Search for the cell housing the specified text and yield its [x, y] center coordinate. 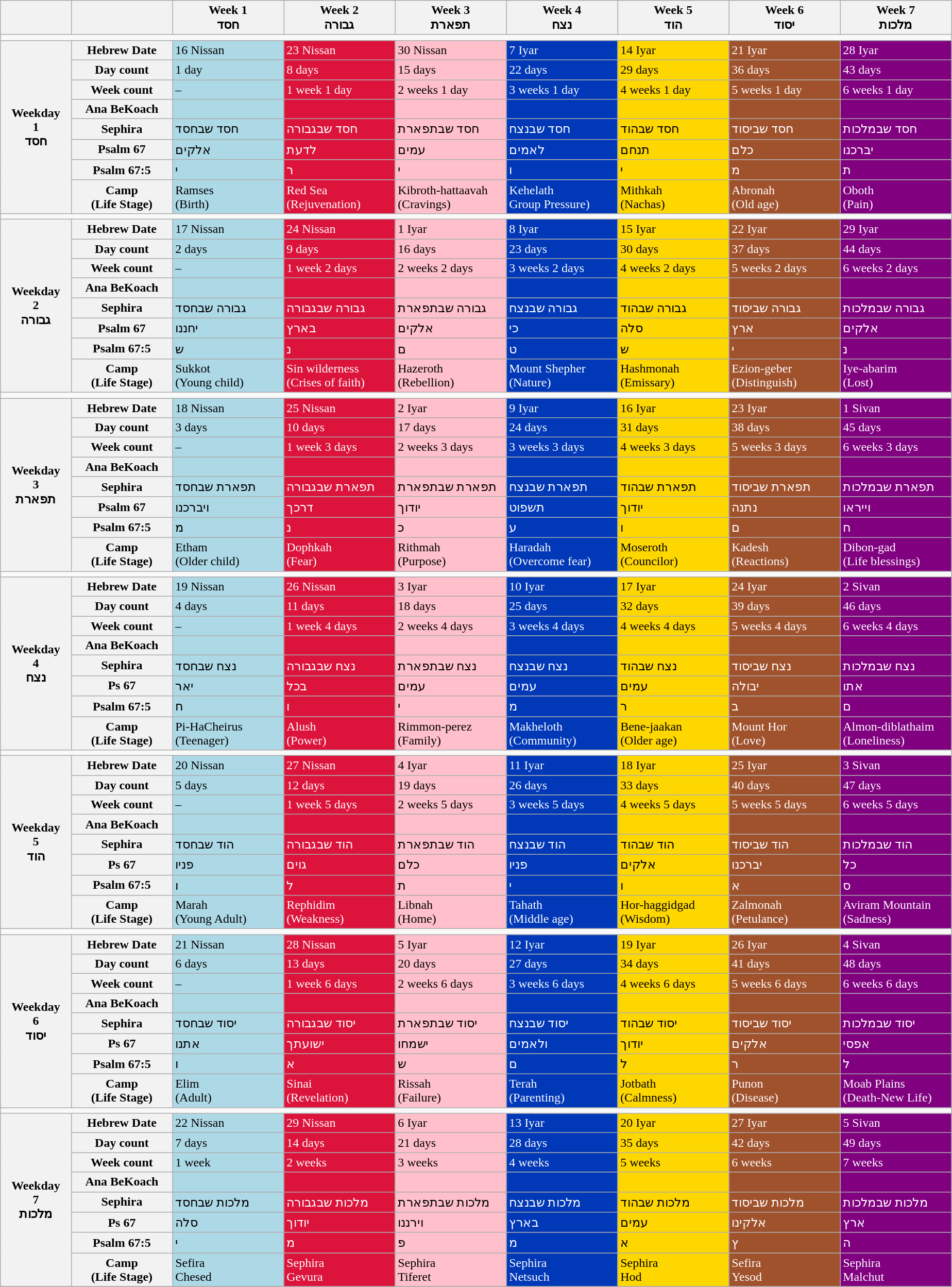
Rimmon-perez(Family) [451, 733]
1 week 2 days [339, 268]
4 weeks 1 day [673, 89]
Mithkah(Nachas) [673, 197]
Dibon-gad(Life blessings) [896, 554]
37 days [785, 249]
27 Nissan [339, 766]
Bene-jaakan(Older age) [673, 733]
תפארת שבנצח [562, 487]
Makheloth(Community) [562, 733]
פ [451, 1243]
1 week 1 day [339, 89]
ע [562, 528]
יבולה [785, 686]
26 Nissan [339, 587]
גוים [339, 865]
3 weeks [451, 1162]
4 weeks 4 days [673, 626]
Weekday1חסד [36, 127]
מלכות שבגבורה [339, 1202]
13 days [339, 964]
אפסי [896, 1044]
6 weeks [785, 1162]
Hashmonah(Emissary) [673, 375]
כי [562, 328]
2 weeks 1 day [451, 89]
15 Iyar [673, 229]
חסד שבתפארת [451, 129]
20 days [451, 964]
5 weeks 6 days [785, 984]
יסוד שבגבורה [339, 1023]
9 Iyar [562, 408]
5 weeks 2 days [785, 268]
Pi-HaCheirus(Teenager) [228, 733]
10 Iyar [562, 587]
יסוד שבהוד [673, 1023]
1 week 3 days [339, 447]
5 weeks 5 days [785, 805]
3 Iyar [451, 587]
גבורה שביסוד [785, 308]
Rephidim(Weakness) [339, 912]
Sukkot(Young child) [228, 375]
Week 5הוד [673, 18]
14 Iyar [673, 50]
5 Iyar [451, 944]
SefiraYesod [785, 1269]
12 Iyar [562, 944]
נצח שביסוד [785, 666]
נצח שבגבורה [339, 666]
גבורה שבמלכות [896, 308]
אתו [896, 686]
26 days [562, 785]
6 weeks 5 days [896, 805]
יסוד שביסוד [785, 1023]
24 days [562, 428]
2 weeks 5 days [451, 805]
Week 4נצח [562, 18]
30 days [673, 249]
1 week [228, 1162]
5 days [228, 785]
42 days [785, 1143]
17 Nissan [228, 229]
גבורה שבחסד [228, 308]
23 days [562, 249]
Libnah(Home) [451, 912]
Weekday5הוד [36, 842]
3 weeks 5 days [562, 805]
ס [896, 885]
חסד שבגבורה [339, 129]
SephiraNetsuch [562, 1269]
28 Nissan [339, 944]
גבורה שבהוד [673, 308]
21 Iyar [785, 50]
1 week 6 days [339, 984]
אתנו [228, 1044]
38 days [785, 428]
2 Iyar [451, 408]
מלכות שבנצח [562, 1202]
16 days [451, 249]
גבורה שבגבורה [339, 308]
תפארת שבהוד [673, 487]
מלכות שבחסד [228, 1202]
כל [896, 865]
בכל [339, 686]
14 days [339, 1143]
5 Sivan [896, 1123]
נצח שבמלכות [896, 666]
3 weeks 6 days [562, 984]
Iye-abarim(Lost) [896, 375]
יסוד שבחסד [228, 1023]
9 days [339, 249]
7 Iyar [562, 50]
25 days [562, 606]
Elim(Adult) [228, 1091]
חסד שבנצח [562, 129]
Dophkah(Fear) [339, 554]
ישועתך [339, 1044]
תפארת שבגבורה [339, 487]
3 weeks 2 days [562, 268]
46 days [896, 606]
5 weeks 4 days [785, 626]
29 Nissan [339, 1123]
19 days [451, 785]
6 days [228, 964]
33 days [673, 785]
34 days [673, 964]
6 weeks 6 days [896, 984]
13 Iyar [562, 1123]
Weekday3תפארת [36, 484]
35 days [673, 1143]
4 Sivan [896, 944]
Weekday7מלכות [36, 1200]
2 weeks 3 days [451, 447]
Weekday4נצח [36, 664]
36 days [785, 70]
24 Nissan [339, 229]
8 Iyar [562, 229]
Marah(Young Adult) [228, 912]
27 days [562, 964]
Abronah(Old age) [785, 197]
Kibroth-hattaavah(Cravings) [451, 197]
נצח שבחסד [228, 666]
חסד שביסוד [785, 129]
נצח שבהוד [673, 666]
22 Iyar [785, 229]
ישמחו [451, 1044]
26 Iyar [785, 944]
23 Nissan [339, 50]
25 Iyar [785, 766]
יסוד שבנצח [562, 1023]
ולאמים [562, 1044]
תפארת שבחסד [228, 487]
Week 6יסוד [785, 18]
45 days [896, 428]
31 days [673, 428]
יאר [228, 686]
Ramses(Birth) [228, 197]
Almon-diblathaim(Loneliness) [896, 733]
Oboth(Pain) [896, 197]
Moseroth(Councilor) [673, 554]
Mount Hor(Love) [785, 733]
10 days [339, 428]
25 Nissan [339, 408]
4 weeks 2 days [673, 268]
תנחם [673, 149]
5 weeks 3 days [785, 447]
יסוד שבמלכות [896, 1023]
Sinai(Revelation) [339, 1091]
Aviram Mountain(Sadness) [896, 912]
7 days [228, 1143]
הוד שביסוד [785, 844]
נצח שבנצח [562, 666]
19 Iyar [673, 944]
20 Iyar [673, 1123]
6 weeks 2 days [896, 268]
18 Iyar [673, 766]
Sin wilderness(Crises of faith) [339, 375]
SephiraHod [673, 1269]
18 days [451, 606]
Haradah(Overcome fear) [562, 554]
21 Nissan [228, 944]
נתנה [785, 507]
1 Iyar [451, 229]
4 weeks 3 days [673, 447]
דרכך [339, 507]
Week 1חסד [228, 18]
תפארת שבתפארת [451, 487]
וירננו [451, 1223]
28 days [562, 1143]
SefiraChesed [228, 1269]
29 days [673, 70]
43 days [896, 70]
תפארת שביסוד [785, 487]
Rithmah(Purpose) [451, 554]
Kadesh(Reactions) [785, 554]
1 Sivan [896, 408]
ט [562, 349]
15 days [451, 70]
SephiraMalchut [896, 1269]
הוד שבהוד [673, 844]
SephiraTiferet [451, 1269]
לדעת [339, 149]
11 days [339, 606]
גבורה שבתפארת [451, 308]
Moab Plains(Death-New Life) [896, 1091]
3 weeks 4 days [562, 626]
2 weeks 6 days [451, 984]
6 weeks 1 day [896, 89]
3 weeks 1 day [562, 89]
20 Nissan [228, 766]
Tahath(Middle age) [562, 912]
29 Iyar [896, 229]
Weekday6יסוד [36, 1021]
Terah(Parenting) [562, 1091]
Punon(Disease) [785, 1091]
5 weeks 1 day [785, 89]
6 weeks 3 days [896, 447]
נצח שבתפארת [451, 666]
מלכות שבתפארת [451, 1202]
40 days [785, 785]
Etham(Older child) [228, 554]
16 Nissan [228, 50]
32 days [673, 606]
SephiraGevura [339, 1269]
1 week 5 days [339, 805]
ה [896, 1243]
Zalmonah(Petulance) [785, 912]
41 days [785, 964]
Week 2גבורה [339, 18]
ויברכנו [228, 507]
22 days [562, 70]
30 Nissan [451, 50]
4 days [228, 606]
2 weeks [339, 1162]
4 weeks 5 days [673, 805]
6 Iyar [451, 1123]
תפארת שבמלכות [896, 487]
47 days [896, 785]
הוד שבגבורה [339, 844]
1 day [228, 70]
Hazeroth(Rebellion) [451, 375]
Jotbath(Calmness) [673, 1091]
חסד שבהוד [673, 129]
3 weeks 3 days [562, 447]
2 days [228, 249]
7 weeks [896, 1162]
4 weeks [562, 1162]
4 Iyar [451, 766]
3 Sivan [896, 766]
49 days [896, 1143]
16 Iyar [673, 408]
Weekday2גבורה [36, 306]
גבורה שבנצח [562, 308]
חסד שבחסד [228, 129]
Rissah(Failure) [451, 1091]
כ [451, 528]
44 days [896, 249]
2 weeks 4 days [451, 626]
1 week 4 days [339, 626]
23 Iyar [785, 408]
Ezion-geber(Distinguish) [785, 375]
אלקינו [785, 1223]
הוד שבנצח [562, 844]
39 days [785, 606]
27 Iyar [785, 1123]
וייראו [896, 507]
חסד שבמלכות [896, 129]
17 Iyar [673, 587]
5 weeks [673, 1162]
6 weeks 4 days [896, 626]
הוד שבתפארת [451, 844]
48 days [896, 964]
22 Nissan [228, 1123]
3 days [228, 428]
הוד שבחסד [228, 844]
Alush(Power) [339, 733]
2 Sivan [896, 587]
מלכות שבהוד [673, 1202]
2 weeks 2 days [451, 268]
12 days [339, 785]
תשפוט [562, 507]
11 Iyar [562, 766]
יסוד שבתפארת [451, 1023]
24 Iyar [785, 587]
18 Nissan [228, 408]
19 Nissan [228, 587]
הוד שבמלכות [896, 844]
KehelathGroup Pressure) [562, 197]
8 days [339, 70]
יחננו [228, 328]
ץ [785, 1243]
Week 3תפארת [451, 18]
לאמים [562, 149]
מלכות שביסוד [785, 1202]
21 days [451, 1143]
Mount Shepher(Nature) [562, 375]
28 Iyar [896, 50]
4 weeks 6 days [673, 984]
מלכות שבמלכות [896, 1202]
ב [785, 706]
Hor-haggidgad(Wisdom) [673, 912]
Week 7מלכות [896, 18]
Red Sea(Rejuvenation) [339, 197]
17 days [451, 428]
